Return (x, y) of the center of cell containing provided text 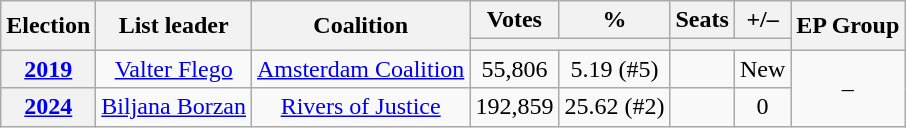
Rivers of Justice (361, 107)
% (614, 20)
List leader (174, 26)
55,806 (514, 69)
0 (762, 107)
+/– (762, 20)
Valter Flego (174, 69)
5.19 (#5) (614, 69)
2019 (48, 69)
Coalition (361, 26)
– (848, 88)
Election (48, 26)
25.62 (#2) (614, 107)
EP Group (848, 26)
192,859 (514, 107)
Votes (514, 20)
Seats (702, 20)
Biljana Borzan (174, 107)
2024 (48, 107)
Amsterdam Coalition (361, 69)
New (762, 69)
